Return [x, y] of the center of cell containing provided text 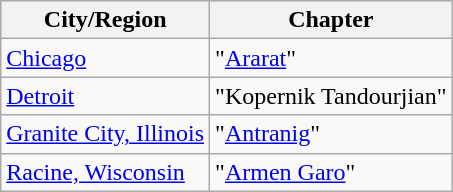
Detroit [106, 96]
"Armen Garo" [331, 172]
Chicago [106, 58]
Racine, Wisconsin [106, 172]
"Ararat" [331, 58]
City/Region [106, 20]
Chapter [331, 20]
Granite City, Illinois [106, 134]
"Antranig" [331, 134]
"Kopernik Tandourjian" [331, 96]
